From the cell containing the given text, extract its center point as [X, Y] coordinate. 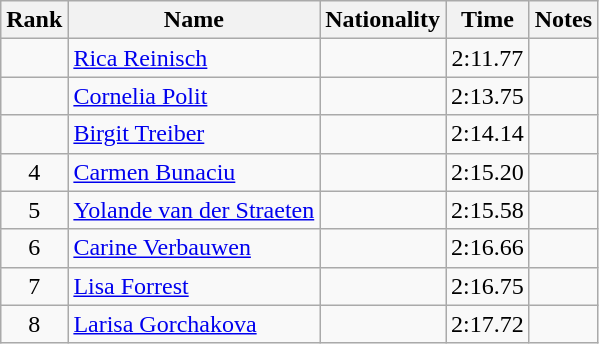
6 [34, 248]
4 [34, 172]
2:15.58 [488, 210]
8 [34, 324]
7 [34, 286]
Name [194, 20]
2:17.72 [488, 324]
Rank [34, 20]
Yolande van der Straeten [194, 210]
Rica Reinisch [194, 58]
2:11.77 [488, 58]
Carmen Bunaciu [194, 172]
2:15.20 [488, 172]
Nationality [383, 20]
2:14.14 [488, 134]
2:13.75 [488, 96]
Carine Verbauwen [194, 248]
5 [34, 210]
Birgit Treiber [194, 134]
Cornelia Polit [194, 96]
Time [488, 20]
2:16.75 [488, 286]
Larisa Gorchakova [194, 324]
2:16.66 [488, 248]
Lisa Forrest [194, 286]
Notes [563, 20]
